Identify which cell holds the provided text, then report its (x, y) central coordinate. 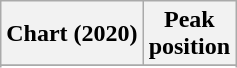
Peakposition (189, 34)
Chart (2020) (72, 34)
